For the text-containing cell, return its midpoint in [x, y] coordinate format. 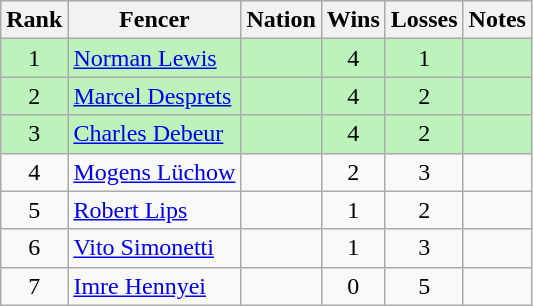
Wins [353, 20]
Nation [281, 20]
Imre Hennyei [154, 286]
Marcel Desprets [154, 96]
6 [34, 248]
Norman Lewis [154, 58]
Notes [497, 20]
Fencer [154, 20]
Charles Debeur [154, 134]
0 [353, 286]
Robert Lips [154, 210]
Vito Simonetti [154, 248]
Rank [34, 20]
Mogens Lüchow [154, 172]
7 [34, 286]
Losses [424, 20]
